Search for the cell housing the specified text and yield its [x, y] center coordinate. 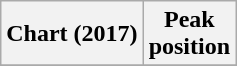
Peakposition [189, 34]
Chart (2017) [72, 34]
